Provide the (X, Y) coordinate of the cell's center where the given text is located.  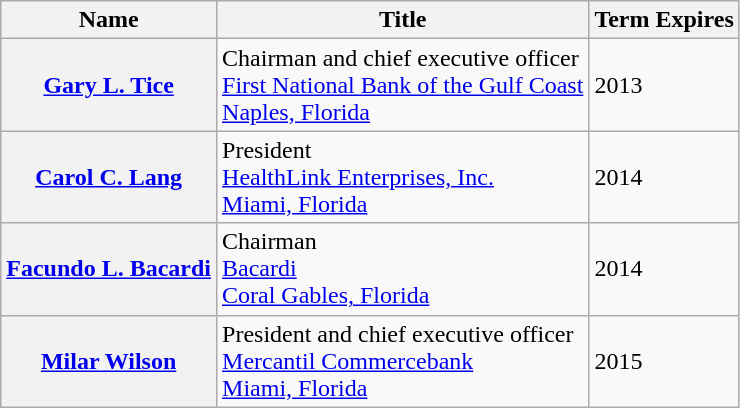
President and chief executive officerMercantil CommercebankMiami, Florida (403, 361)
ChairmanBacardiCoral Gables, Florida (403, 269)
Name (109, 20)
2015 (664, 361)
PresidentHealthLink Enterprises, Inc.Miami, Florida (403, 177)
Chairman and chief executive officerFirst National Bank of the Gulf CoastNaples, Florida (403, 85)
Facundo L. Bacardi (109, 269)
Term Expires (664, 20)
Title (403, 20)
2013 (664, 85)
Carol C. Lang (109, 177)
Gary L. Tice (109, 85)
Milar Wilson (109, 361)
